Pinpoint the cell where the given text exists, returning its (X, Y) midpoint coordinate. 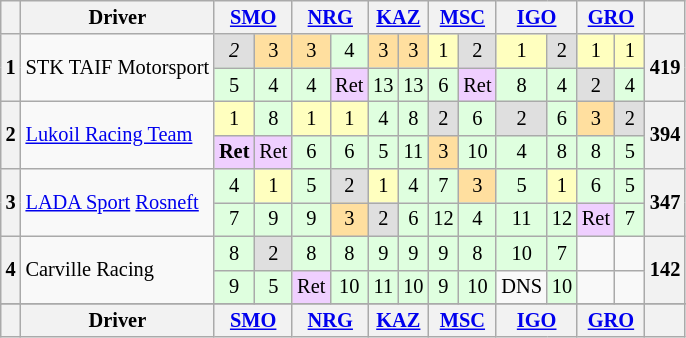
394 (665, 134)
STK TAIF Motorsport (118, 68)
347 (665, 202)
LADA Sport Rosneft (118, 202)
142 (665, 270)
419 (665, 68)
Carville Racing (118, 270)
DNS (521, 287)
Lukoil Racing Team (118, 134)
